Identify which cell holds the provided text, then report its (X, Y) central coordinate. 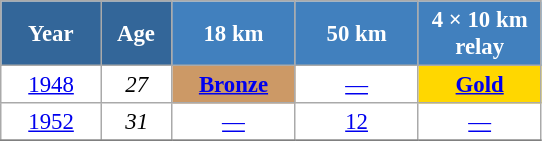
12 (356, 122)
18 km (234, 34)
31 (136, 122)
50 km (356, 34)
Year (52, 34)
Gold (480, 85)
1948 (52, 85)
27 (136, 85)
1952 (52, 122)
4 × 10 km relay (480, 34)
Bronze (234, 85)
Age (136, 34)
